Detect which cell encompasses the target text, then output its [X, Y] center coordinate. 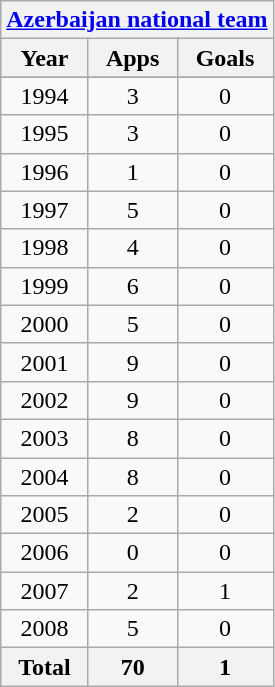
4 [132, 248]
1999 [45, 286]
2002 [45, 400]
1994 [45, 96]
2006 [45, 553]
Total [45, 667]
2007 [45, 591]
6 [132, 286]
2003 [45, 438]
1997 [45, 210]
2008 [45, 629]
1995 [45, 134]
Year [45, 58]
1998 [45, 248]
2004 [45, 477]
70 [132, 667]
1996 [45, 172]
Goals [225, 58]
2005 [45, 515]
Azerbaijan national team [137, 20]
2000 [45, 324]
2001 [45, 362]
Apps [132, 58]
